Scan for the cell matching the given text and deliver its (x, y) coordinate at center. 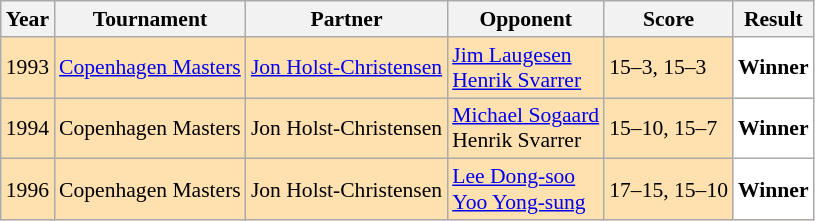
1993 (28, 68)
Result (774, 19)
Lee Dong-soo Yoo Yong-sung (526, 190)
1996 (28, 190)
Score (668, 19)
Tournament (150, 19)
Opponent (526, 19)
17–15, 15–10 (668, 190)
Michael Sogaard Henrik Svarrer (526, 128)
Jim Laugesen Henrik Svarrer (526, 68)
Partner (346, 19)
1994 (28, 128)
Year (28, 19)
15–10, 15–7 (668, 128)
15–3, 15–3 (668, 68)
